Extract the (X, Y) coordinate from the center of the cell holding the provided text.  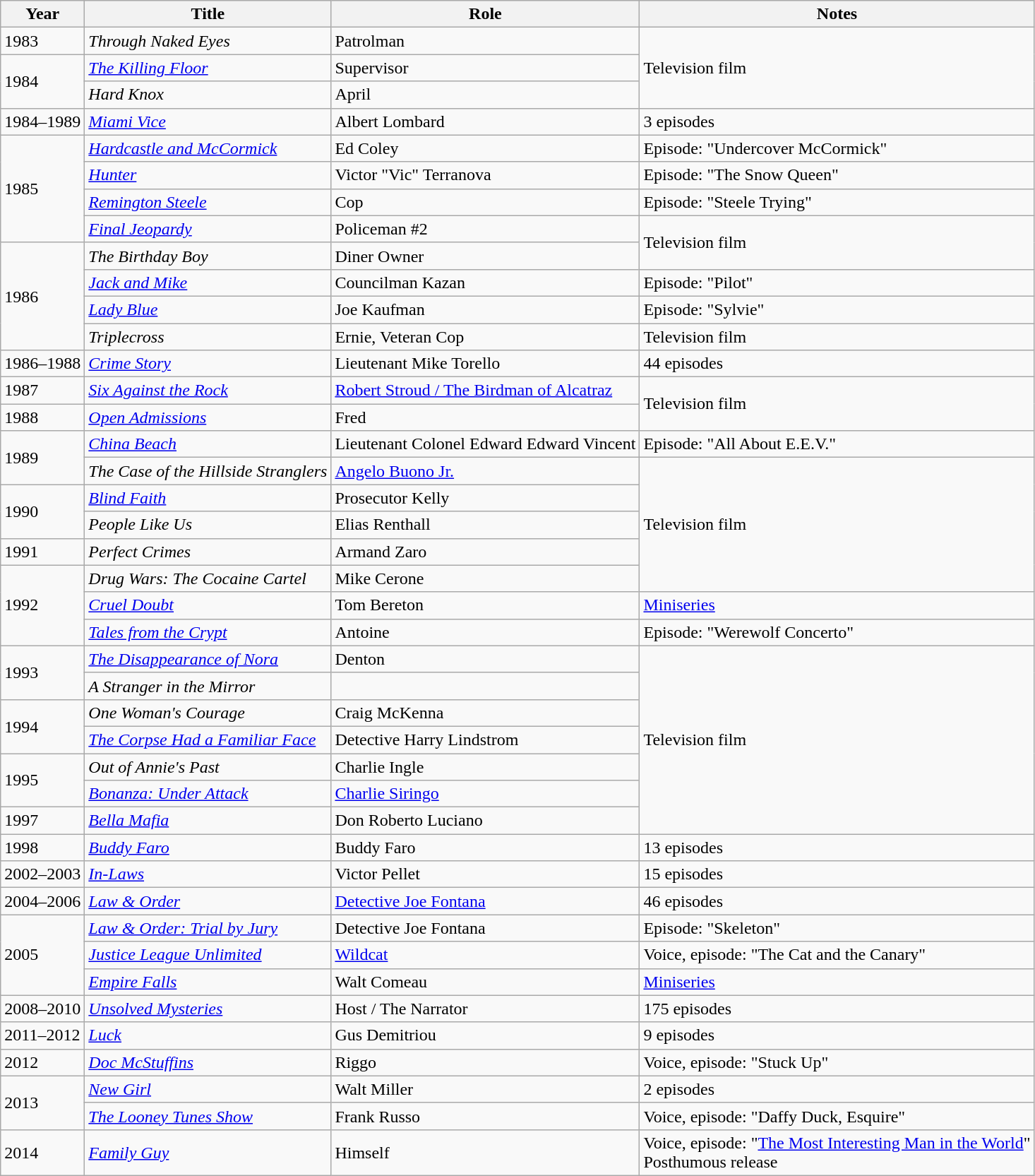
3 episodes (837, 121)
Hunter (208, 175)
Empire Falls (208, 982)
The Case of the Hillside Stranglers (208, 471)
Victor Pellet (486, 874)
Albert Lombard (486, 121)
China Beach (208, 444)
Episode: "All About E.E.V." (837, 444)
Councilman Kazan (486, 283)
Fred (486, 417)
Charlie Ingle (486, 766)
Crime Story (208, 364)
Miami Vice (208, 121)
1990 (42, 511)
2005 (42, 955)
Episode: "The Snow Queen" (837, 175)
Episode: "Undercover McCormick" (837, 148)
Riggo (486, 1062)
Denton (486, 659)
Supervisor (486, 68)
Drug Wars: The Cocaine Cartel (208, 578)
Ernie, Veteran Cop (486, 337)
Gus Demitriou (486, 1035)
1984–1989 (42, 121)
1993 (42, 672)
Perfect Crimes (208, 552)
1986–1988 (42, 364)
Voice, episode: "The Cat and the Canary" (837, 955)
Episode: "Werewolf Concerto" (837, 632)
Episode: "Steele Trying" (837, 202)
People Like Us (208, 525)
Triplecross (208, 337)
Episode: "Sylvie" (837, 309)
Victor "Vic" Terranova (486, 175)
1992 (42, 605)
Out of Annie's Past (208, 766)
Lady Blue (208, 309)
Himself (486, 1153)
1994 (42, 726)
Diner Owner (486, 256)
April (486, 95)
Don Roberto Luciano (486, 821)
The Corpse Had a Familiar Face (208, 740)
1985 (42, 189)
Policeman #2 (486, 229)
Episode: "Pilot" (837, 283)
Wildcat (486, 955)
Law & Order: Trial by Jury (208, 928)
Patrolman (486, 41)
Ed Coley (486, 148)
The Killing Floor (208, 68)
Prosecutor Kelly (486, 498)
Walt Comeau (486, 982)
Family Guy (208, 1153)
A Stranger in the Mirror (208, 686)
Lieutenant Mike Torello (486, 364)
1998 (42, 848)
1983 (42, 41)
Voice, episode: "The Most Interesting Man in the World" Posthumous release (837, 1153)
Title (208, 14)
Walt Miller (486, 1089)
1984 (42, 81)
Detective Harry Lindstrom (486, 740)
Bonanza: Under Attack (208, 794)
Unsolved Mysteries (208, 1009)
44 episodes (837, 364)
1991 (42, 552)
Joe Kaufman (486, 309)
Role (486, 14)
Hardcastle and McCormick (208, 148)
Armand Zaro (486, 552)
Luck (208, 1035)
The Disappearance of Nora (208, 659)
46 episodes (837, 901)
1988 (42, 417)
Remington Steele (208, 202)
Tales from the Crypt (208, 632)
Hard Knox (208, 95)
Elias Renthall (486, 525)
1986 (42, 296)
Frank Russo (486, 1116)
Mike Cerone (486, 578)
Through Naked Eyes (208, 41)
Open Admissions (208, 417)
Antoine (486, 632)
Cruel Doubt (208, 605)
2002–2003 (42, 874)
Host / The Narrator (486, 1009)
Jack and Mike (208, 283)
The Looney Tunes Show (208, 1116)
Episode: "Skeleton" (837, 928)
Doc McStuffins (208, 1062)
Angelo Buono Jr. (486, 471)
Year (42, 14)
New Girl (208, 1089)
2004–2006 (42, 901)
Final Jeopardy (208, 229)
Cop (486, 202)
Voice, episode: "Stuck Up" (837, 1062)
9 episodes (837, 1035)
Voice, episode: "Daffy Duck, Esquire" (837, 1116)
13 episodes (837, 848)
2014 (42, 1153)
One Woman's Courage (208, 713)
Robert Stroud / The Birdman of Alcatraz (486, 391)
Justice League Unlimited (208, 955)
In-Laws (208, 874)
2012 (42, 1062)
Six Against the Rock (208, 391)
Charlie Siringo (486, 794)
2011–2012 (42, 1035)
The Birthday Boy (208, 256)
175 episodes (837, 1009)
Craig McKenna (486, 713)
2008–2010 (42, 1009)
1987 (42, 391)
15 episodes (837, 874)
Tom Bereton (486, 605)
1989 (42, 458)
Lieutenant Colonel Edward Edward Vincent (486, 444)
2013 (42, 1103)
1995 (42, 780)
Law & Order (208, 901)
2 episodes (837, 1089)
Notes (837, 14)
Blind Faith (208, 498)
Bella Mafia (208, 821)
1997 (42, 821)
